Locate the cell with the specified text and output its [X, Y] center coordinate. 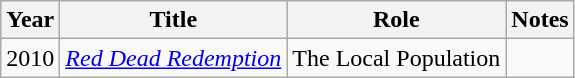
Role [396, 20]
Title [174, 20]
2010 [30, 58]
Year [30, 20]
The Local Population [396, 58]
Notes [540, 20]
Red Dead Redemption [174, 58]
